Scan for the cell matching the given text and deliver its (x, y) coordinate at center. 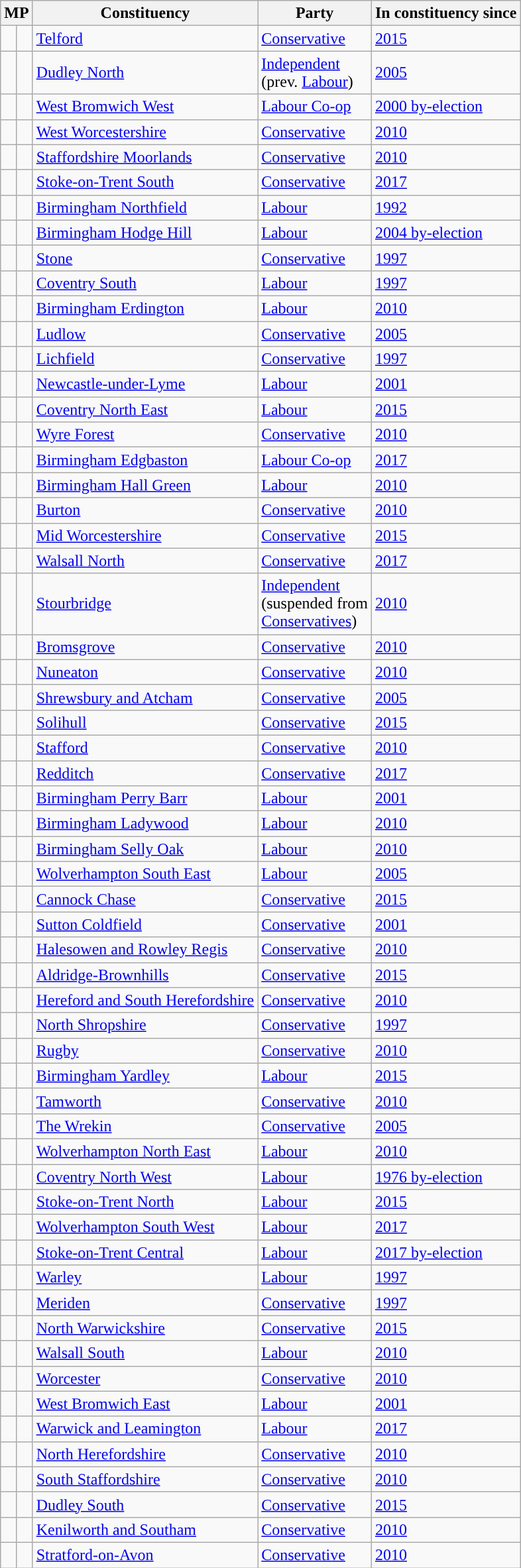
Birmingham Erdington (145, 308)
Stoke-on-Trent Central (145, 1253)
Coventry North East (145, 410)
Mid Worcestershire (145, 535)
Warley (145, 1278)
Staffordshire Moorlands (145, 157)
Wyre Forest (145, 435)
West Worcestershire (145, 132)
The Wrekin (145, 1126)
Kenilworth and Southam (145, 1530)
Birmingham Northfield (145, 207)
Sutton Coldfield (145, 924)
Independent(prev. Labour) (315, 73)
Coventry South (145, 283)
Birmingham Hodge Hill (145, 233)
Independent(suspended fromConservatives) (315, 604)
North Warwickshire (145, 1328)
Hereford and South Herefordshire (145, 1000)
Ludlow (145, 333)
West Bromwich West (145, 107)
Rugby (145, 1050)
Shrewsbury and Atcham (145, 697)
Solihull (145, 722)
Birmingham Yardley (145, 1076)
Birmingham Ladywood (145, 824)
North Shropshire (145, 1025)
Birmingham Selly Oak (145, 849)
Newcastle-under-Lyme (145, 384)
1976 by-election (445, 1176)
Cannock Chase (145, 899)
2000 by-election (445, 107)
North Herefordshire (145, 1454)
Wolverhampton South West (145, 1227)
South Staffordshire (145, 1479)
Lichfield (145, 359)
West Bromwich East (145, 1404)
Nuneaton (145, 672)
Aldridge-Brownhills (145, 975)
Warwick and Leamington (145, 1429)
Stourbridge (145, 604)
Halesowen and Rowley Regis (145, 950)
Wolverhampton North East (145, 1151)
Dudley North (145, 73)
Telford (145, 38)
Birmingham Hall Green (145, 485)
Redditch (145, 773)
MP (17, 13)
Stone (145, 258)
2017 by-election (445, 1253)
Coventry North West (145, 1176)
In constituency since (445, 13)
Stratford-on-Avon (145, 1555)
Constituency (145, 13)
Birmingham Perry Barr (145, 799)
Walsall South (145, 1353)
Birmingham Edgbaston (145, 460)
Burton (145, 510)
Dudley South (145, 1504)
Worcester (145, 1378)
Party (315, 13)
Meriden (145, 1303)
2004 by-election (445, 233)
Wolverhampton South East (145, 874)
Walsall North (145, 561)
1992 (445, 207)
Stafford (145, 748)
Stoke-on-Trent North (145, 1202)
Stoke-on-Trent South (145, 182)
Bromsgrove (145, 647)
Tamworth (145, 1101)
